Return [x, y] of the center of cell containing provided text 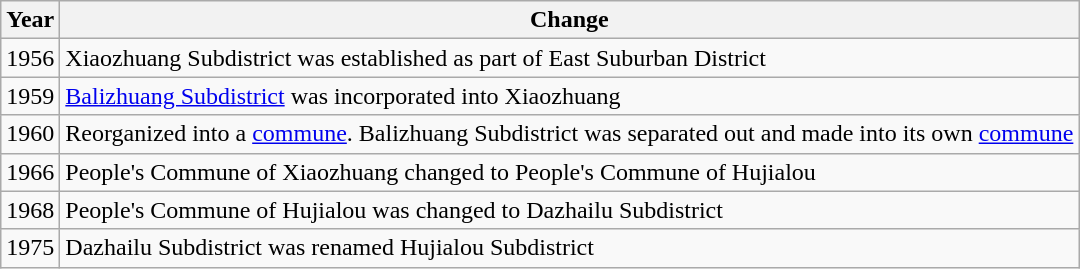
1968 [30, 210]
1956 [30, 58]
People's Commune of Xiaozhuang changed to People's Commune of Hujialou [570, 172]
1960 [30, 134]
Change [570, 20]
1975 [30, 248]
People's Commune of Hujialou was changed to Dazhailu Subdistrict [570, 210]
Balizhuang Subdistrict was incorporated into Xiaozhuang [570, 96]
1966 [30, 172]
1959 [30, 96]
Dazhailu Subdistrict was renamed Hujialou Subdistrict [570, 248]
Year [30, 20]
Xiaozhuang Subdistrict was established as part of East Suburban District [570, 58]
Reorganized into a commune. Balizhuang Subdistrict was separated out and made into its own commune [570, 134]
